Find where the given text appears and provide that cell's center as [x, y] coordinate. 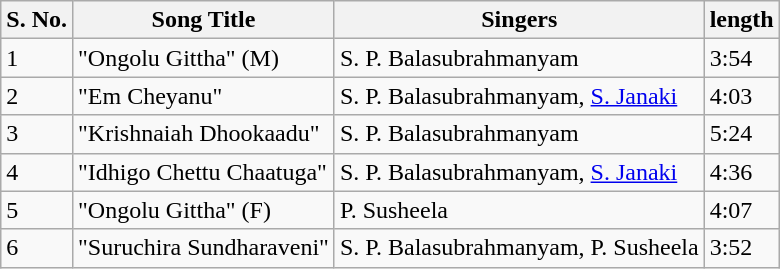
4 [37, 172]
"Ongolu Gittha" (F) [203, 210]
3:54 [742, 58]
4:07 [742, 210]
3:52 [742, 248]
length [742, 20]
5:24 [742, 134]
Singers [519, 20]
2 [37, 96]
4:36 [742, 172]
3 [37, 134]
"Ongolu Gittha" (M) [203, 58]
"Idhigo Chettu Chaatuga" [203, 172]
4:03 [742, 96]
"Suruchira Sundharaveni" [203, 248]
"Krishnaiah Dhookaadu" [203, 134]
"Em Cheyanu" [203, 96]
S. P. Balasubrahmanyam, P. Susheela [519, 248]
P. Susheela [519, 210]
S. No. [37, 20]
1 [37, 58]
5 [37, 210]
6 [37, 248]
Song Title [203, 20]
